Return [x, y] of the center of cell containing provided text 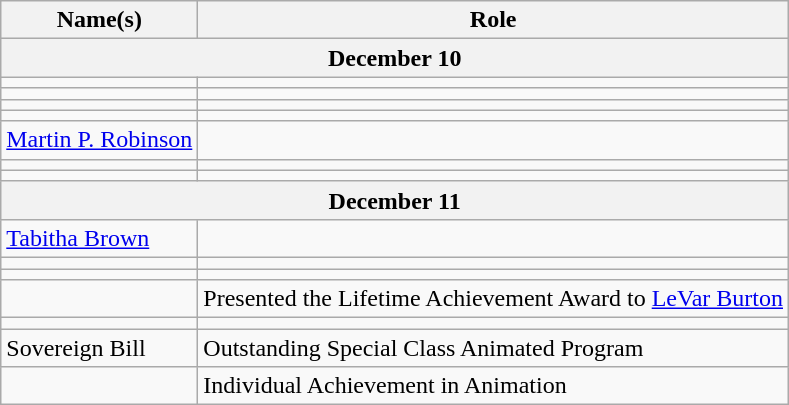
Sovereign Bill [100, 348]
Presented the Lifetime Achievement Award to LeVar Burton [494, 299]
Name(s) [100, 20]
Role [494, 20]
December 10 [395, 58]
December 11 [395, 200]
Individual Achievement in Animation [494, 386]
Outstanding Special Class Animated Program [494, 348]
Martin P. Robinson [100, 140]
Tabitha Brown [100, 238]
